Output the (x, y) coordinate of the center of the cell containing the given text.  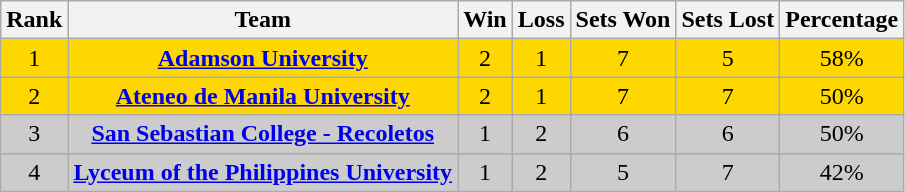
Loss (541, 20)
Percentage (842, 20)
Adamson University (263, 58)
Sets Lost (728, 20)
Sets Won (623, 20)
58% (842, 58)
San Sebastian College - Recoletos (263, 134)
Lyceum of the Philippines University (263, 172)
3 (34, 134)
4 (34, 172)
42% (842, 172)
Rank (34, 20)
Team (263, 20)
Ateneo de Manila University (263, 96)
Win (486, 20)
